Scan for the cell matching the given text and deliver its [x, y] coordinate at center. 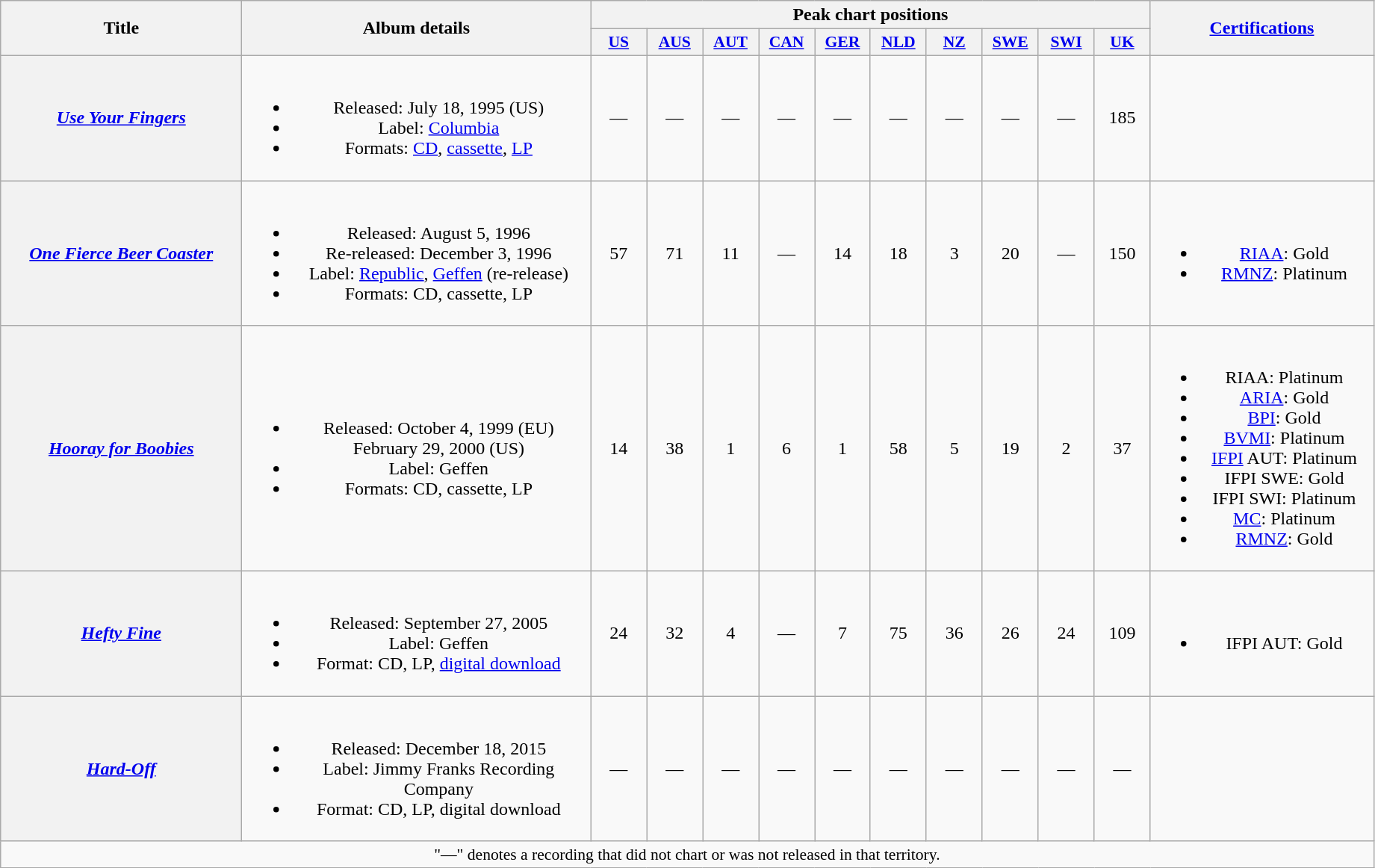
AUS [675, 43]
SWI [1067, 43]
150 [1122, 253]
Use Your Fingers [121, 118]
Certifications [1262, 28]
19 [1010, 448]
3 [955, 253]
7 [842, 633]
Peak chart positions [871, 15]
Released: September 27, 2005Label: GeffenFormat: CD, LP, digital download [417, 633]
4 [730, 633]
CAN [787, 43]
71 [675, 253]
AUT [730, 43]
57 [618, 253]
37 [1122, 448]
GER [842, 43]
26 [1010, 633]
NZ [955, 43]
109 [1122, 633]
185 [1122, 118]
36 [955, 633]
SWE [1010, 43]
Hefty Fine [121, 633]
UK [1122, 43]
IFPI AUT: Gold [1262, 633]
20 [1010, 253]
11 [730, 253]
RIAA: GoldRMNZ: Platinum [1262, 253]
32 [675, 633]
NLD [898, 43]
5 [955, 448]
75 [898, 633]
One Fierce Beer Coaster [121, 253]
Released: July 18, 1995 (US)Label: ColumbiaFormats: CD, cassette, LP [417, 118]
Hooray for Boobies [121, 448]
Released: October 4, 1999 (EU)February 29, 2000 (US)Label: GeffenFormats: CD, cassette, LP [417, 448]
Released: December 18, 2015Label: Jimmy Franks Recording CompanyFormat: CD, LP, digital download [417, 769]
US [618, 43]
Title [121, 28]
Hard-Off [121, 769]
Released: August 5, 1996Re-released: December 3, 1996Label: Republic, Geffen (re-release)Formats: CD, cassette, LP [417, 253]
6 [787, 448]
2 [1067, 448]
18 [898, 253]
38 [675, 448]
58 [898, 448]
Album details [417, 28]
RIAA: PlatinumARIA: GoldBPI: GoldBVMI: PlatinumIFPI AUT: PlatinumIFPI SWE: GoldIFPI SWI: PlatinumMC: PlatinumRMNZ: Gold [1262, 448]
"—" denotes a recording that did not chart or was not released in that territory. [687, 855]
